Locate the cell with the specified text and output its [X, Y] center coordinate. 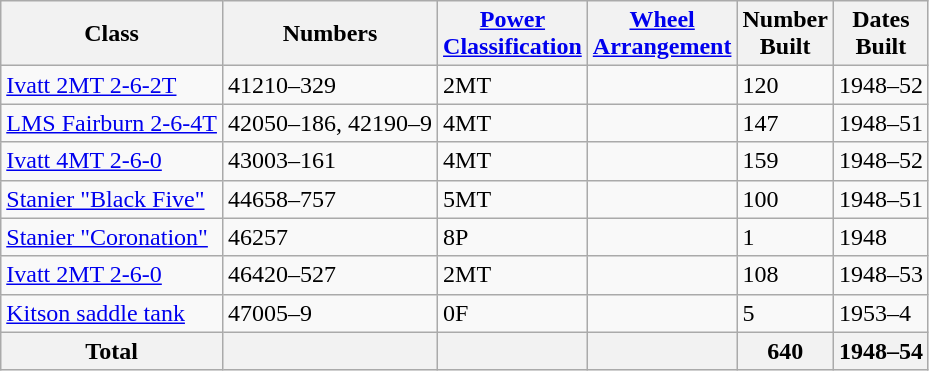
DatesBuilt [880, 34]
Kitson saddle tank [112, 313]
NumberBuilt [785, 34]
1948–54 [880, 351]
47005–9 [330, 313]
Ivatt 2MT 2-6-0 [112, 275]
WheelArrangement [662, 34]
5 [785, 313]
Stanier "Black Five" [112, 199]
5MT [513, 199]
8P [513, 237]
1948 [880, 237]
1948–53 [880, 275]
0F [513, 313]
41210–329 [330, 85]
Ivatt 4MT 2-6-0 [112, 161]
108 [785, 275]
1953–4 [880, 313]
Ivatt 2MT 2-6-2T [112, 85]
100 [785, 199]
46420–527 [330, 275]
159 [785, 161]
Numbers [330, 34]
44658–757 [330, 199]
147 [785, 123]
Stanier "Coronation" [112, 237]
LMS Fairburn 2-6-4T [112, 123]
46257 [330, 237]
120 [785, 85]
640 [785, 351]
42050–186, 42190–9 [330, 123]
43003–161 [330, 161]
Total [112, 351]
PowerClassification [513, 34]
Class [112, 34]
1 [785, 237]
